From the cell containing the given text, extract its center point as (x, y) coordinate. 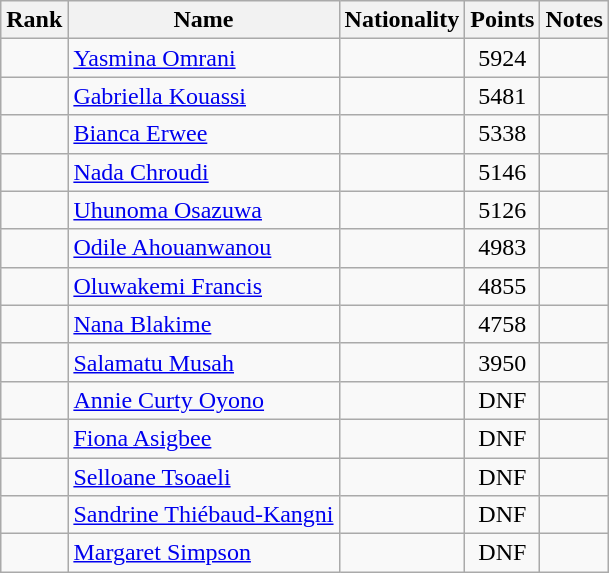
Uhunoma Osazuwa (204, 210)
Nada Chroudi (204, 172)
Annie Curty Oyono (204, 400)
Sandrine Thiébaud-Kangni (204, 515)
Bianca Erwee (204, 134)
Rank (34, 20)
Fiona Asigbee (204, 438)
5126 (502, 210)
Selloane Tsoaeli (204, 477)
Odile Ahouanwanou (204, 248)
4983 (502, 248)
Yasmina Omrani (204, 58)
Margaret Simpson (204, 553)
3950 (502, 362)
Notes (574, 20)
Oluwakemi Francis (204, 286)
5924 (502, 58)
Points (502, 20)
Nana Blakime (204, 324)
Name (204, 20)
Gabriella Kouassi (204, 96)
5338 (502, 134)
5146 (502, 172)
4855 (502, 286)
Nationality (402, 20)
4758 (502, 324)
Salamatu Musah (204, 362)
5481 (502, 96)
